Detect which cell encompasses the target text, then output its [x, y] center coordinate. 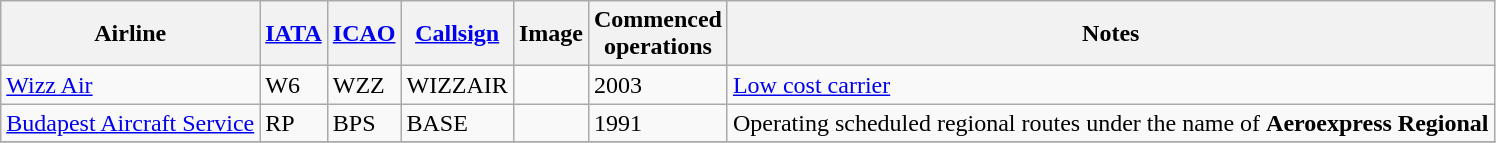
BASE [457, 123]
2003 [658, 85]
Budapest Aircraft Service [130, 123]
RP [294, 123]
WIZZAIR [457, 85]
Airline [130, 34]
Wizz Air [130, 85]
WZZ [364, 85]
Notes [1110, 34]
Commencedoperations [658, 34]
BPS [364, 123]
Operating scheduled regional routes under the name of Aeroexpress Regional [1110, 123]
ICAO [364, 34]
IATA [294, 34]
Callsign [457, 34]
W6 [294, 85]
Low cost carrier [1110, 85]
Image [550, 34]
1991 [658, 123]
